Scan for the cell matching the given text and deliver its (x, y) coordinate at center. 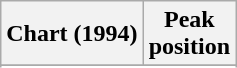
Chart (1994) (72, 34)
Peakposition (189, 34)
